From the cell containing the given text, extract its center point as (X, Y) coordinate. 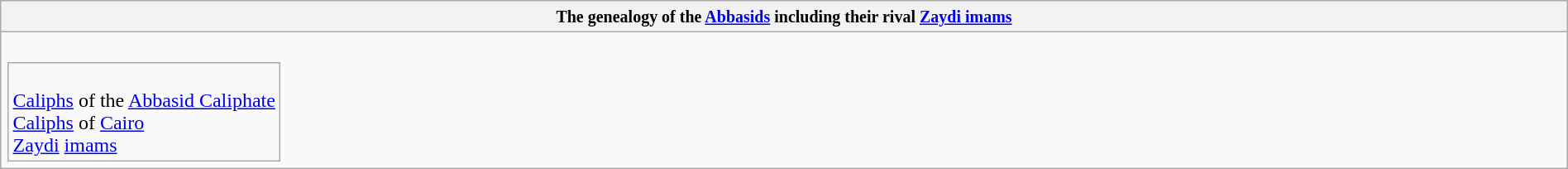
The genealogy of the Abbasids including their rival Zaydi imams (784, 17)
